Detect which cell encompasses the target text, then output its [X, Y] center coordinate. 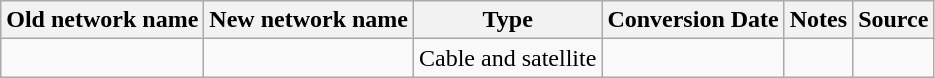
Conversion Date [693, 20]
Old network name [102, 20]
Cable and satellite [508, 58]
Source [894, 20]
Notes [818, 20]
New network name [309, 20]
Type [508, 20]
